For the text-containing cell, return its midpoint in (x, y) coordinate format. 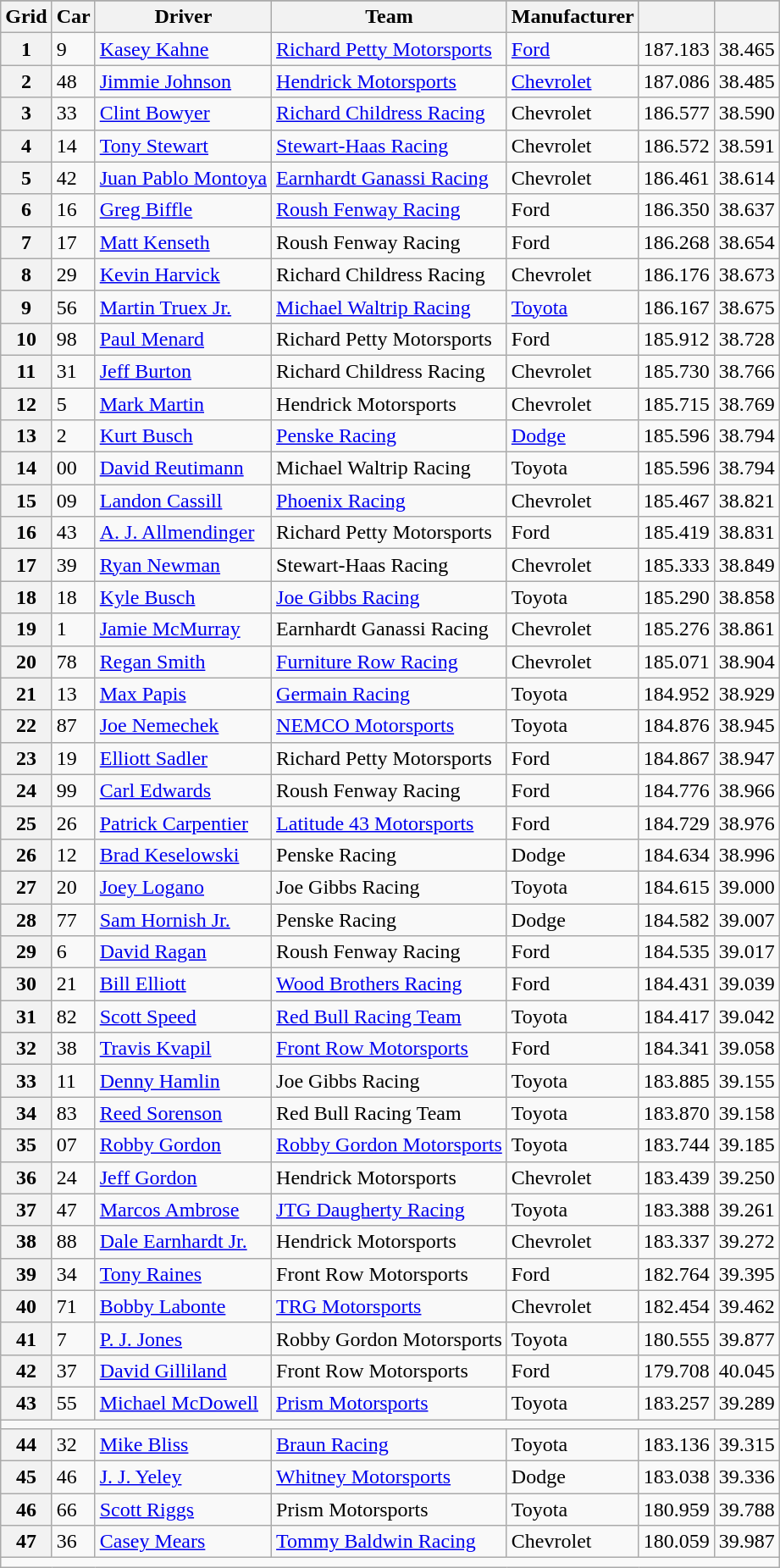
22 (26, 726)
38.904 (747, 662)
183.885 (676, 1081)
39.987 (747, 1542)
38.976 (747, 823)
P. J. Jones (183, 1338)
39.462 (747, 1306)
David Reutimann (183, 468)
07 (73, 1145)
Paul Menard (183, 339)
186.167 (676, 307)
39.289 (747, 1403)
40.045 (747, 1371)
Juan Pablo Montoya (183, 178)
Kasey Kahne (183, 49)
Kyle Busch (183, 597)
56 (73, 307)
Brad Keselowski (183, 855)
Bill Elliott (183, 984)
184.876 (676, 726)
Jeff Gordon (183, 1177)
38.849 (747, 565)
Elliott Sadler (183, 758)
185.333 (676, 565)
184.417 (676, 1017)
38.947 (747, 758)
185.715 (676, 404)
186.268 (676, 242)
Latitude 43 Motorsports (390, 823)
Jeff Burton (183, 371)
185.730 (676, 371)
Michael McDowell (183, 1403)
Tommy Baldwin Racing (390, 1542)
184.729 (676, 823)
Carl Edwards (183, 790)
NEMCO Motorsports (390, 726)
Kurt Busch (183, 436)
Tony Stewart (183, 146)
39.272 (747, 1242)
38.614 (747, 178)
183.257 (676, 1403)
183.038 (676, 1477)
185.467 (676, 501)
38.637 (747, 210)
38.766 (747, 371)
179.708 (676, 1371)
Regan Smith (183, 662)
48 (73, 81)
A. J. Allmendinger (183, 533)
185.419 (676, 533)
Driver (183, 17)
09 (73, 501)
Max Papis (183, 694)
184.582 (676, 919)
4 (26, 146)
Landon Cassill (183, 501)
66 (73, 1510)
38.831 (747, 533)
Clint Bowyer (183, 114)
Mike Bliss (183, 1445)
183.136 (676, 1445)
Matt Kenseth (183, 242)
186.350 (676, 210)
39.158 (747, 1113)
Germain Racing (390, 694)
23 (26, 758)
38.996 (747, 855)
30 (26, 984)
39.336 (747, 1477)
71 (73, 1306)
99 (73, 790)
88 (73, 1242)
39.007 (747, 919)
00 (73, 468)
55 (73, 1403)
38.590 (747, 114)
Robby Gordon (183, 1145)
35 (26, 1145)
98 (73, 339)
187.086 (676, 81)
15 (26, 501)
184.341 (676, 1049)
39.315 (747, 1445)
Grid (26, 17)
38.591 (747, 146)
Car (73, 17)
39.155 (747, 1081)
183.337 (676, 1242)
184.952 (676, 694)
38.861 (747, 629)
Ryan Newman (183, 565)
183.744 (676, 1145)
184.634 (676, 855)
28 (26, 919)
Dale Earnhardt Jr. (183, 1242)
185.276 (676, 629)
39.017 (747, 952)
183.439 (676, 1177)
186.461 (676, 178)
187.183 (676, 49)
38.654 (747, 242)
184.776 (676, 790)
39.058 (747, 1049)
Denny Hamlin (183, 1081)
180.555 (676, 1338)
8 (26, 274)
Scott Speed (183, 1017)
Casey Mears (183, 1542)
180.959 (676, 1510)
Reed Sorenson (183, 1113)
TRG Motorsports (390, 1306)
38.929 (747, 694)
3 (26, 114)
38.858 (747, 597)
Greg Biffle (183, 210)
183.870 (676, 1113)
45 (26, 1477)
Jamie McMurray (183, 629)
David Gilliland (183, 1371)
Tony Raines (183, 1274)
39.395 (747, 1274)
Joey Logano (183, 887)
Sam Hornish Jr. (183, 919)
182.454 (676, 1306)
39.039 (747, 984)
184.431 (676, 984)
Joe Nemechek (183, 726)
39.788 (747, 1510)
Team (390, 17)
27 (26, 887)
39.877 (747, 1338)
38.465 (747, 49)
38.675 (747, 307)
J. J. Yeley (183, 1477)
185.071 (676, 662)
39.042 (747, 1017)
184.535 (676, 952)
Furniture Row Racing (390, 662)
82 (73, 1017)
25 (26, 823)
Mark Martin (183, 404)
Wood Brothers Racing (390, 984)
78 (73, 662)
38.945 (747, 726)
83 (73, 1113)
Whitney Motorsports (390, 1477)
185.290 (676, 597)
39.000 (747, 887)
Phoenix Racing (390, 501)
39.261 (747, 1210)
183.388 (676, 1210)
39.185 (747, 1145)
180.059 (676, 1542)
Bobby Labonte (183, 1306)
38.728 (747, 339)
Patrick Carpentier (183, 823)
Marcos Ambrose (183, 1210)
Jimmie Johnson (183, 81)
JTG Daugherty Racing (390, 1210)
39.250 (747, 1177)
77 (73, 919)
186.577 (676, 114)
184.615 (676, 887)
184.867 (676, 758)
182.764 (676, 1274)
Braun Racing (390, 1445)
185.912 (676, 339)
186.176 (676, 274)
Scott Riggs (183, 1510)
87 (73, 726)
38.769 (747, 404)
Martin Truex Jr. (183, 307)
41 (26, 1338)
Travis Kvapil (183, 1049)
38.821 (747, 501)
38.485 (747, 81)
38.673 (747, 274)
186.572 (676, 146)
David Ragan (183, 952)
10 (26, 339)
44 (26, 1445)
40 (26, 1306)
38.966 (747, 790)
Manufacturer (573, 17)
Kevin Harvick (183, 274)
